Locate the cell with the specified text and output its (X, Y) center coordinate. 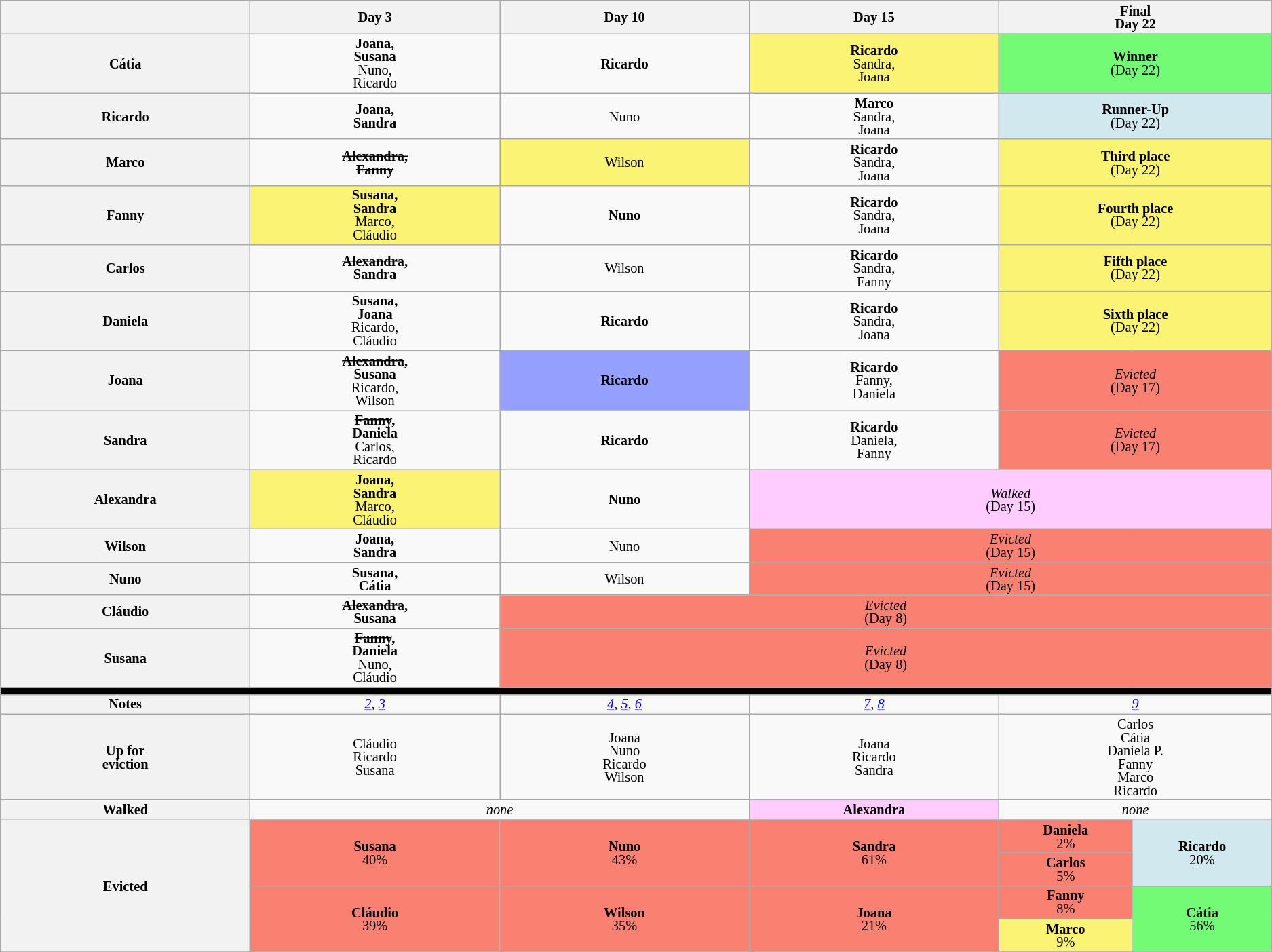
Sixth place(Day 22) (1136, 321)
Sandra (126, 440)
Notes (126, 704)
Daniela2% (1065, 836)
Third place(Day 22) (1136, 162)
Runner-Up(Day 22) (1136, 116)
CarlosCátiaDaniela P.FannyMarcoRicardo (1136, 757)
Fanny (126, 215)
Joana,SusanaNuno,Ricardo (375, 63)
4, 5, 6 (625, 704)
RicardoSandra,Fanny (874, 268)
MarcoSandra,Joana (874, 116)
Joana (126, 380)
Nuno43% (625, 852)
Susana,JoanaRicardo,Cláudio (375, 321)
2, 3 (375, 704)
Alexandra,SusanaRicardo,Wilson (375, 380)
Day 10 (625, 16)
Fanny,DanielaNuno,Cláudio (375, 658)
Cláudio39% (375, 919)
Marco (126, 162)
Day 3 (375, 16)
Fifth place(Day 22) (1136, 268)
RicardoFanny,Daniela (874, 380)
Susana40% (375, 852)
Wilson35% (625, 919)
Day 15 (874, 16)
Joana21% (874, 919)
Alexandra,Sandra (375, 268)
Susana,Cátia (375, 578)
Cláudio (126, 612)
Walked (126, 809)
7, 8 (874, 704)
JoanaNunoRicardoWilson (625, 757)
RicardoDaniela,Fanny (874, 440)
Joana,SandraMarco,Cláudio (375, 499)
Susana (126, 658)
Marco9% (1065, 935)
Up foreviction (126, 757)
CláudioRicardoSusana (375, 757)
9 (1136, 704)
Winner(Day 22) (1136, 63)
Evicted (126, 886)
Sandra61% (874, 852)
Cátia56% (1202, 919)
Ricardo20% (1202, 852)
Daniela (126, 321)
Cátia (126, 63)
Fanny,DanielaCarlos,Ricardo (375, 440)
Fourth place(Day 22) (1136, 215)
Carlos5% (1065, 869)
Alexandra,Susana (375, 612)
Alexandra,Fanny (375, 162)
Fanny8% (1065, 902)
JoanaRicardoSandra (874, 757)
Susana,SandraMarco,Cláudio (375, 215)
FinalDay 22 (1136, 16)
Walked(Day 15) (1010, 499)
Carlos (126, 268)
